Identify which cell holds the provided text, then report its (X, Y) central coordinate. 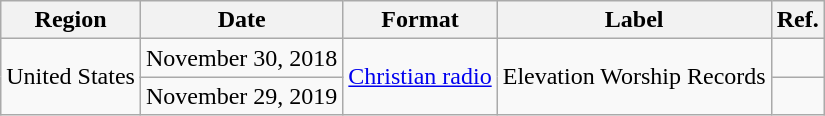
Format (420, 20)
November 30, 2018 (241, 58)
Label (634, 20)
United States (71, 77)
Region (71, 20)
Ref. (798, 20)
Elevation Worship Records (634, 77)
Christian radio (420, 77)
Date (241, 20)
November 29, 2019 (241, 96)
